From the cell containing the given text, extract its center point as [X, Y] coordinate. 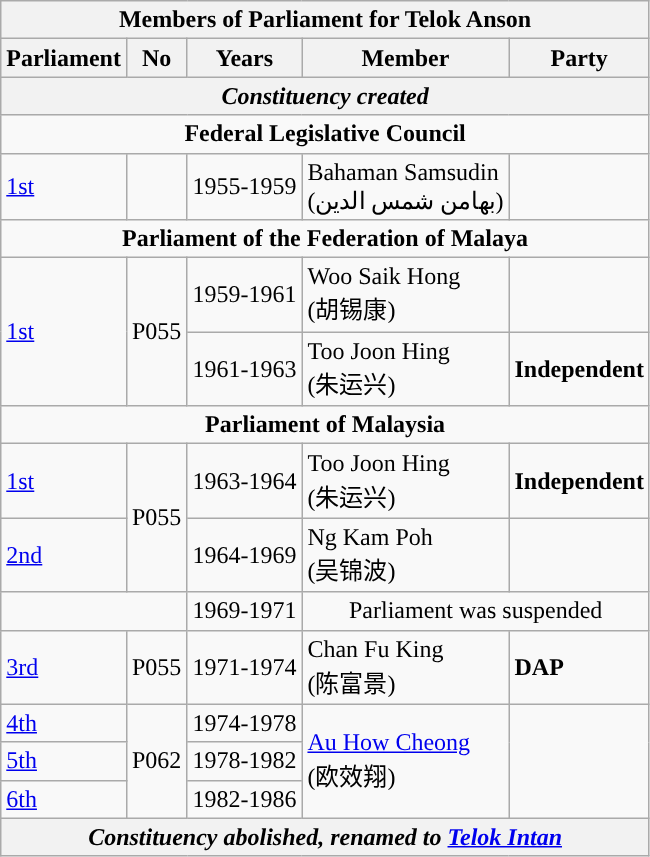
1963-1964 [244, 481]
1959-1961 [244, 295]
Parliament of the Federation of Malaya [326, 239]
Parliament [64, 58]
Au How Cheong (欧效翔) [406, 761]
1982-1986 [244, 799]
1964-1969 [244, 555]
1969-1971 [244, 611]
Parliament was suspended [476, 611]
1974-1978 [244, 723]
Chan Fu King (陈富景) [406, 667]
1961-1963 [244, 369]
Ng Kam Poh (吴锦波) [406, 555]
No [156, 58]
Woo Saik Hong (胡锡康) [406, 295]
2nd [64, 555]
Constituency created [326, 96]
5th [64, 761]
Parliament of Malaysia [326, 425]
1971-1974 [244, 667]
Years [244, 58]
4th [64, 723]
Member [406, 58]
3rd [64, 667]
Constituency abolished, renamed to Telok Intan [326, 837]
P062 [156, 761]
Bahaman Samsudin (بهامن شمس الدين) [406, 186]
Members of Parliament for Telok Anson [326, 20]
Party [579, 58]
1978-1982 [244, 761]
1955-1959 [244, 186]
DAP [579, 667]
6th [64, 799]
Federal Legislative Council [326, 134]
